Capture the cell that displays the provided text and extract its [X, Y] central coordinate. 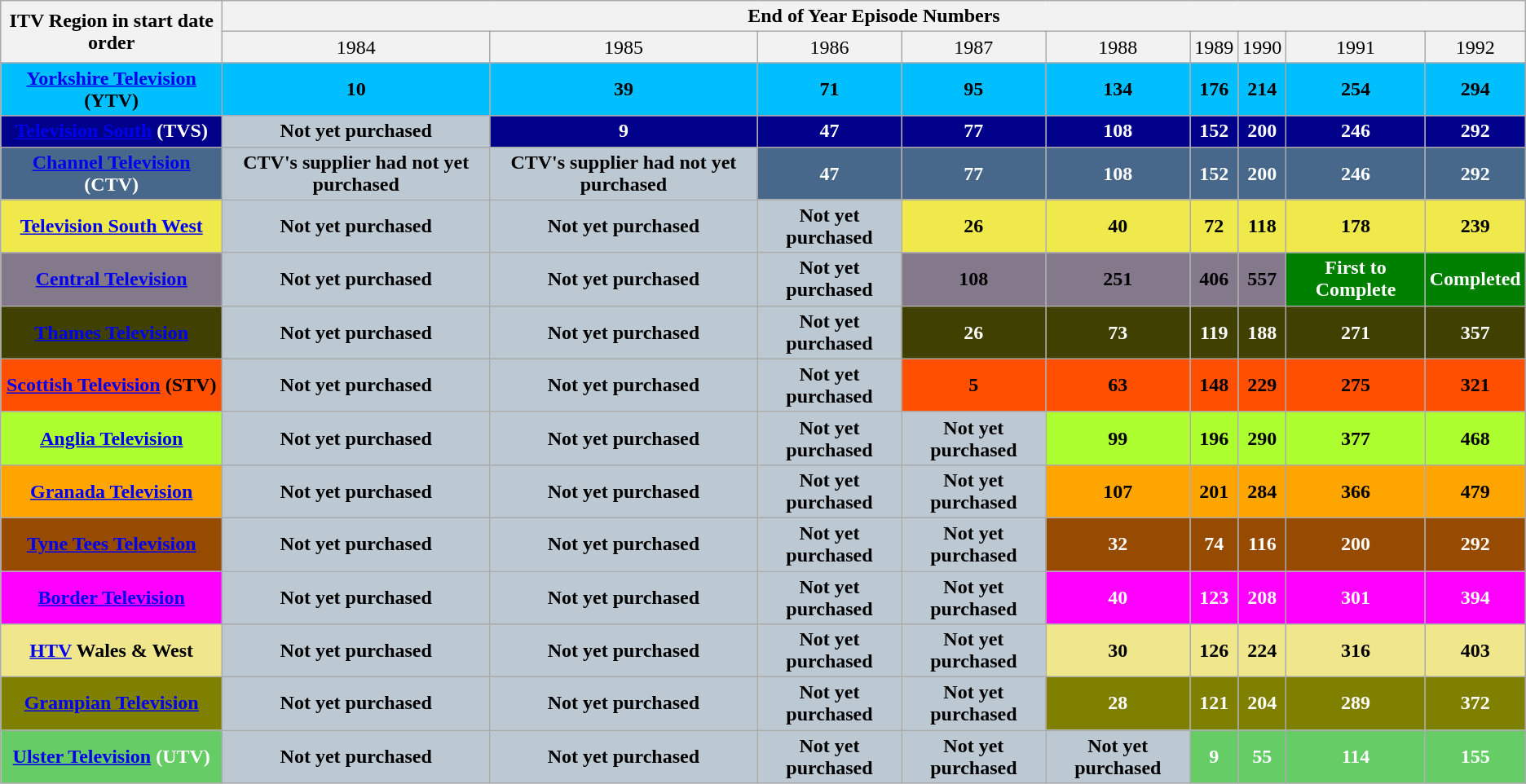
148 [1215, 385]
Granada Television [112, 491]
357 [1475, 333]
32 [1118, 544]
28 [1118, 704]
134 [1118, 90]
ITV Region in start date order [112, 32]
208 [1262, 597]
123 [1215, 597]
201 [1215, 491]
406 [1215, 279]
176 [1215, 90]
188 [1262, 333]
Ulster Television (UTV) [112, 756]
73 [1118, 333]
95 [973, 90]
1992 [1475, 47]
5 [973, 385]
1987 [973, 47]
284 [1262, 491]
HTV Wales & West [112, 650]
1985 [624, 47]
63 [1118, 385]
Completed [1475, 279]
Television South West [112, 227]
372 [1475, 704]
107 [1118, 491]
366 [1356, 491]
End of Year Episode Numbers [874, 16]
118 [1262, 227]
377 [1356, 438]
1991 [1356, 47]
251 [1118, 279]
74 [1215, 544]
204 [1262, 704]
271 [1356, 333]
1988 [1118, 47]
275 [1356, 385]
10 [356, 90]
229 [1262, 385]
294 [1475, 90]
214 [1262, 90]
301 [1356, 597]
1989 [1215, 47]
Thames Television [112, 333]
196 [1215, 438]
119 [1215, 333]
403 [1475, 650]
71 [830, 90]
155 [1475, 756]
Yorkshire Television (YTV) [112, 90]
39 [624, 90]
254 [1356, 90]
114 [1356, 756]
Central Television [112, 279]
394 [1475, 597]
1984 [356, 47]
1986 [830, 47]
First to Complete [1356, 279]
30 [1118, 650]
Grampian Television [112, 704]
Channel Television (CTV) [112, 173]
290 [1262, 438]
321 [1475, 385]
239 [1475, 227]
Border Television [112, 597]
99 [1118, 438]
72 [1215, 227]
Television South (TVS) [112, 131]
557 [1262, 279]
289 [1356, 704]
55 [1262, 756]
1990 [1262, 47]
224 [1262, 650]
316 [1356, 650]
479 [1475, 491]
Tyne Tees Television [112, 544]
121 [1215, 704]
116 [1262, 544]
468 [1475, 438]
126 [1215, 650]
178 [1356, 227]
Anglia Television [112, 438]
Scottish Television (STV) [112, 385]
